Search for the cell housing the specified text and yield its [x, y] center coordinate. 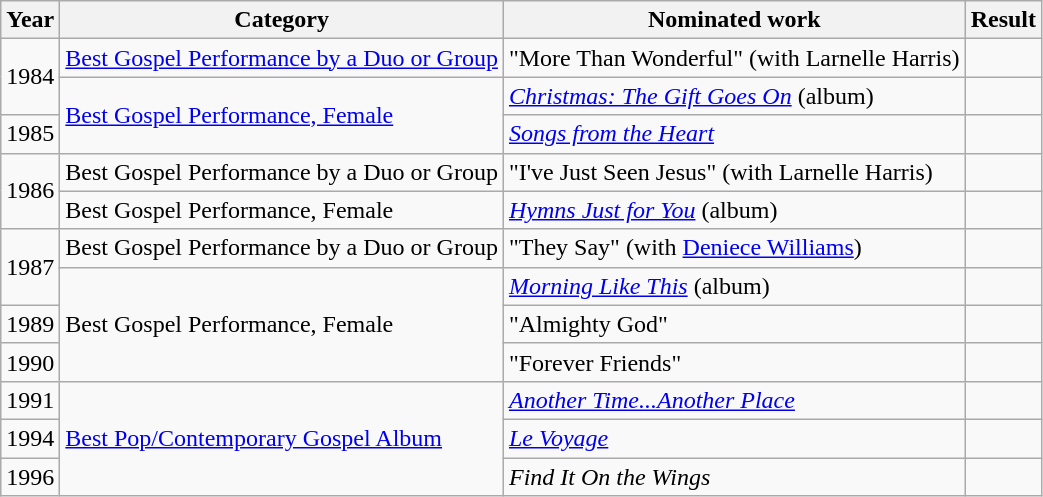
1987 [30, 267]
1984 [30, 77]
Year [30, 20]
Result [1003, 20]
Nominated work [734, 20]
1994 [30, 438]
"Almighty God" [734, 324]
"More Than Wonderful" (with Larnelle Harris) [734, 58]
Songs from the Heart [734, 134]
Category [282, 20]
"Forever Friends" [734, 362]
Best Pop/Contemporary Gospel Album [282, 438]
1991 [30, 400]
1986 [30, 191]
Another Time...Another Place [734, 400]
1989 [30, 324]
1996 [30, 477]
Find It On the Wings [734, 477]
Morning Like This (album) [734, 286]
Hymns Just for You (album) [734, 210]
Le Voyage [734, 438]
Christmas: The Gift Goes On (album) [734, 96]
"I've Just Seen Jesus" (with Larnelle Harris) [734, 172]
1990 [30, 362]
1985 [30, 134]
"They Say" (with Deniece Williams) [734, 248]
